From the cell containing the given text, extract its center point as [X, Y] coordinate. 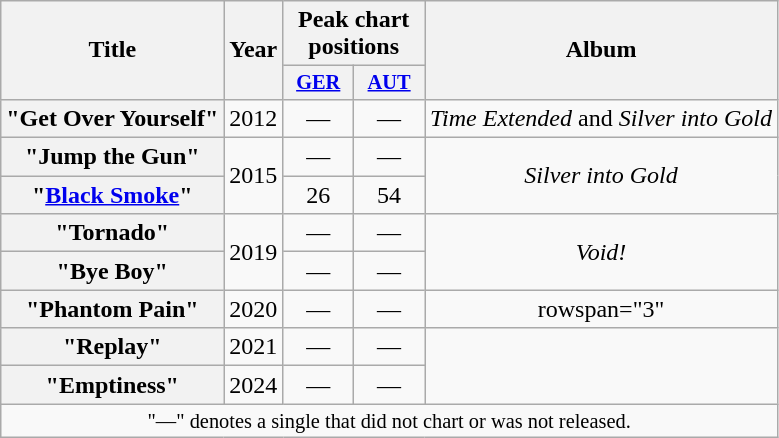
Year [254, 50]
"—" denotes a single that did not chart or was not released. [390, 421]
"Tornado" [112, 233]
2012 [254, 118]
26 [318, 195]
2021 [254, 347]
"Bye Boy" [112, 271]
AUT [390, 83]
Title [112, 50]
Silver into Gold [602, 176]
2020 [254, 309]
54 [390, 195]
GER [318, 83]
2019 [254, 252]
Void! [602, 252]
"Emptiness" [112, 385]
rowspan="3" [602, 309]
"Get Over Yourself" [112, 118]
"Phantom Pain" [112, 309]
2015 [254, 176]
"Jump the Gun" [112, 157]
"Black Smoke" [112, 195]
2024 [254, 385]
Peak chart positions [354, 34]
Time Extended and Silver into Gold [602, 118]
Album [602, 50]
"Replay" [112, 347]
